Return the (X, Y) coordinate for the center point of the cell that contains the specified text.  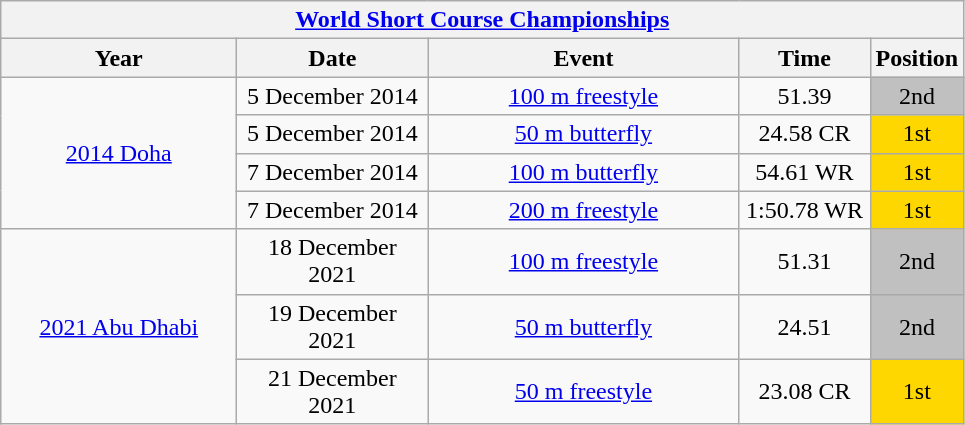
51.31 (804, 262)
Year (119, 58)
51.39 (804, 96)
54.61 WR (804, 172)
50 m freestyle (584, 392)
2014 Doha (119, 153)
World Short Course Championships (482, 20)
2021 Abu Dhabi (119, 326)
1:50.78 WR (804, 210)
19 December 2021 (332, 326)
Event (584, 58)
Position (917, 58)
21 December 2021 (332, 392)
Date (332, 58)
18 December 2021 (332, 262)
23.08 CR (804, 392)
24.51 (804, 326)
Time (804, 58)
200 m freestyle (584, 210)
24.58 CR (804, 134)
100 m butterfly (584, 172)
